Identify which cell holds the provided text, then report its (x, y) central coordinate. 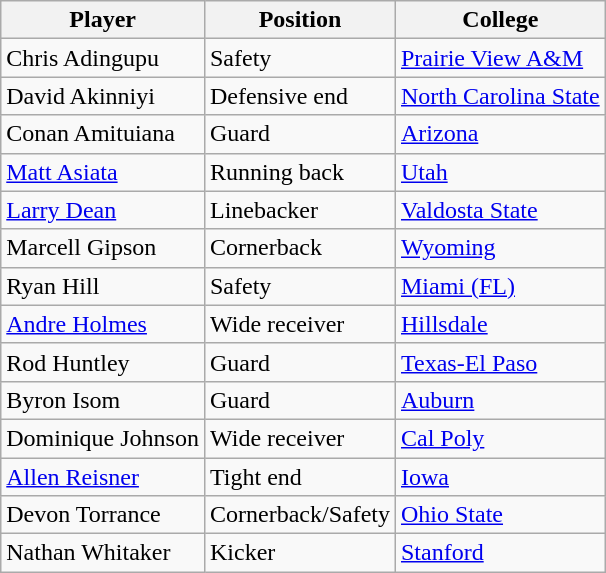
Allen Reisner (103, 477)
Miami (FL) (500, 286)
Larry Dean (103, 210)
Iowa (500, 477)
Conan Amituiana (103, 134)
Linebacker (300, 210)
Cal Poly (500, 438)
Byron Isom (103, 400)
Rod Huntley (103, 362)
Auburn (500, 400)
Hillsdale (500, 324)
Stanford (500, 553)
Andre Holmes (103, 324)
David Akinniyi (103, 96)
Prairie View A&M (500, 58)
Player (103, 20)
Marcell Gipson (103, 248)
Utah (500, 172)
Ohio State (500, 515)
Texas-El Paso (500, 362)
Cornerback (300, 248)
Arizona (500, 134)
Chris Adingupu (103, 58)
North Carolina State (500, 96)
Running back (300, 172)
Devon Torrance (103, 515)
Kicker (300, 553)
College (500, 20)
Wyoming (500, 248)
Nathan Whitaker (103, 553)
Matt Asiata (103, 172)
Ryan Hill (103, 286)
Defensive end (300, 96)
Dominique Johnson (103, 438)
Tight end (300, 477)
Position (300, 20)
Cornerback/Safety (300, 515)
Valdosta State (500, 210)
